Scan for the cell matching the given text and deliver its [X, Y] coordinate at center. 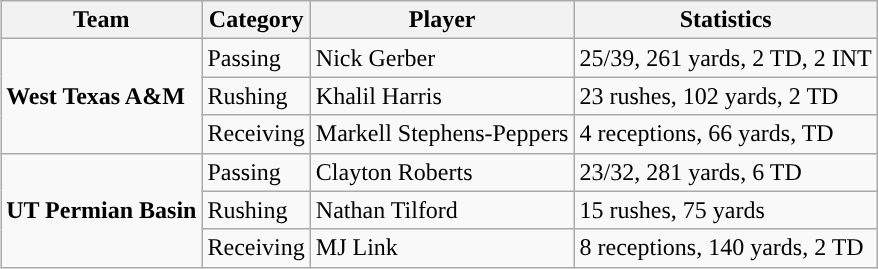
15 rushes, 75 yards [726, 210]
West Texas A&M [102, 96]
Team [102, 20]
23 rushes, 102 yards, 2 TD [726, 96]
Markell Stephens-Peppers [442, 134]
8 receptions, 140 yards, 2 TD [726, 248]
Khalil Harris [442, 96]
25/39, 261 yards, 2 TD, 2 INT [726, 58]
23/32, 281 yards, 6 TD [726, 172]
MJ Link [442, 248]
4 receptions, 66 yards, TD [726, 134]
Nick Gerber [442, 58]
UT Permian Basin [102, 210]
Player [442, 20]
Clayton Roberts [442, 172]
Statistics [726, 20]
Category [256, 20]
Nathan Tilford [442, 210]
